Search for the cell housing the specified text and yield its (x, y) center coordinate. 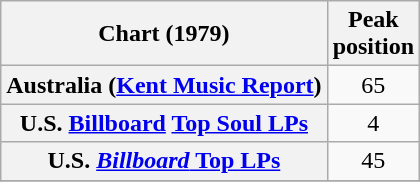
U.S. Billboard Top LPs (164, 161)
65 (373, 85)
U.S. Billboard Top Soul LPs (164, 123)
Chart (1979) (164, 34)
Australia (Kent Music Report) (164, 85)
45 (373, 161)
Peakposition (373, 34)
4 (373, 123)
